Detect which cell encompasses the target text, then output its [x, y] center coordinate. 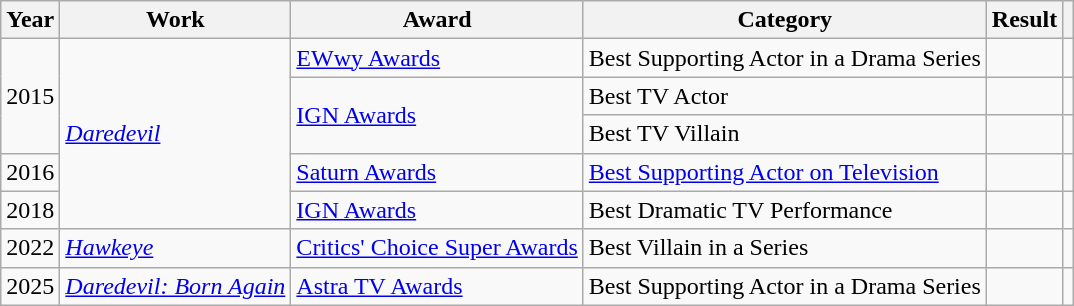
Best TV Villain [784, 134]
Best Supporting Actor on Television [784, 172]
Category [784, 20]
Saturn Awards [437, 172]
Work [176, 20]
Critics' Choice Super Awards [437, 248]
Daredevil [176, 134]
Award [437, 20]
2025 [30, 286]
Best TV Actor [784, 96]
2018 [30, 210]
Daredevil: Born Again [176, 286]
EWwy Awards [437, 58]
Astra TV Awards [437, 286]
Year [30, 20]
2015 [30, 96]
2016 [30, 172]
Best Dramatic TV Performance [784, 210]
Result [1024, 20]
2022 [30, 248]
Best Villain in a Series [784, 248]
Hawkeye [176, 248]
